Return [X, Y] of the center of cell containing provided text 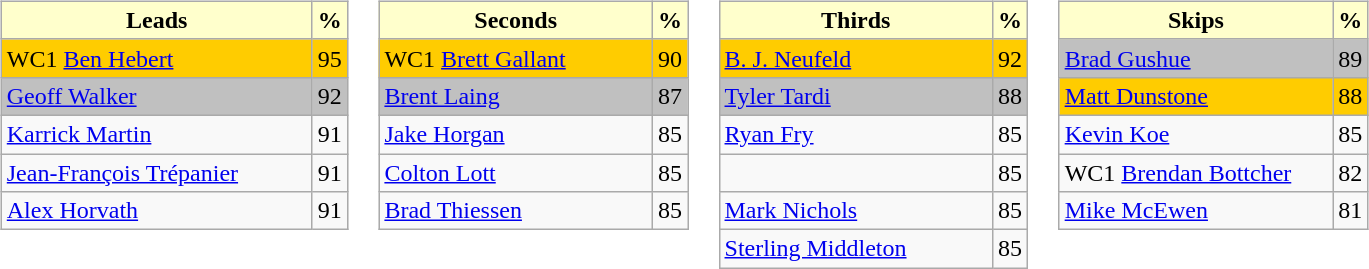
82 [1350, 173]
Brad Gushue [1196, 58]
95 [330, 58]
87 [670, 96]
Thirds [856, 20]
Tyler Tardi [856, 96]
Ryan Fry [856, 134]
Karrick Martin [156, 134]
Brent Laing [516, 96]
Leads [156, 20]
90 [670, 58]
WC1 Ben Hebert [156, 58]
Mike McEwen [1196, 211]
Mark Nichols [856, 211]
B. J. Neufeld [856, 58]
81 [1350, 211]
Geoff Walker [156, 96]
Kevin Koe [1196, 134]
Colton Lott [516, 173]
Alex Horvath [156, 211]
Brad Thiessen [516, 211]
Skips [1196, 20]
Jake Horgan [516, 134]
Seconds [516, 20]
89 [1350, 58]
Matt Dunstone [1196, 96]
Jean-François Trépanier [156, 173]
WC1 Brendan Bottcher [1196, 173]
Sterling Middleton [856, 249]
WC1 Brett Gallant [516, 58]
